Return (X, Y) of the center of cell containing provided text 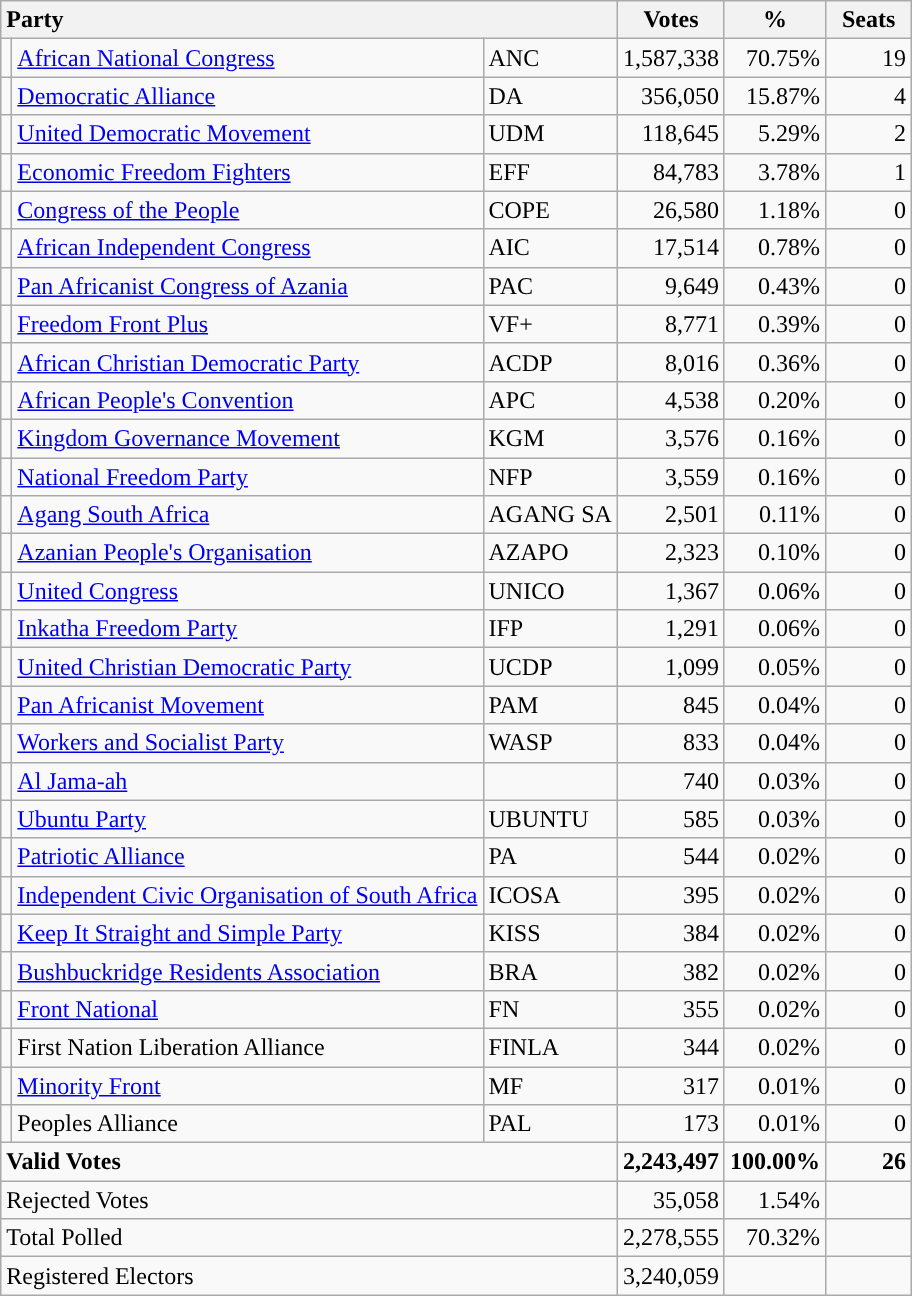
VF+ (550, 324)
0.43% (774, 286)
AIC (550, 248)
382 (670, 971)
United Christian Democratic Party (248, 667)
PAL (550, 1124)
African People's Convention (248, 400)
9,649 (670, 286)
1,099 (670, 667)
2,501 (670, 515)
118,645 (670, 134)
0.20% (774, 400)
19 (869, 58)
Rejected Votes (310, 1200)
Seats (869, 20)
Party (310, 20)
UDM (550, 134)
Democratic Alliance (248, 96)
173 (670, 1124)
ACDP (550, 362)
Patriotic Alliance (248, 857)
2,323 (670, 553)
African Christian Democratic Party (248, 362)
Freedom Front Plus (248, 324)
AZAPO (550, 553)
PAM (550, 705)
0.10% (774, 553)
0.11% (774, 515)
0.78% (774, 248)
United Congress (248, 591)
544 (670, 857)
PA (550, 857)
2,278,555 (670, 1238)
First Nation Liberation Alliance (248, 1047)
3.78% (774, 172)
Peoples Alliance (248, 1124)
4,538 (670, 400)
DA (550, 96)
IFP (550, 629)
Workers and Socialist Party (248, 743)
Pan Africanist Movement (248, 705)
Registered Electors (310, 1276)
Independent Civic Organisation of South Africa (248, 895)
1.18% (774, 210)
African National Congress (248, 58)
0.36% (774, 362)
Bushbuckridge Residents Association (248, 971)
Kingdom Governance Movement (248, 438)
Agang South Africa (248, 515)
26 (869, 1162)
Azanian People's Organisation (248, 553)
MF (550, 1085)
84,783 (670, 172)
% (774, 20)
3,559 (670, 477)
UNICO (550, 591)
Inkatha Freedom Party (248, 629)
833 (670, 743)
8,016 (670, 362)
0.39% (774, 324)
PAC (550, 286)
0.05% (774, 667)
1 (869, 172)
740 (670, 781)
ANC (550, 58)
1.54% (774, 1200)
1,367 (670, 591)
KISS (550, 933)
Minority Front (248, 1085)
APC (550, 400)
585 (670, 819)
70.32% (774, 1238)
NFP (550, 477)
1,587,338 (670, 58)
Total Polled (310, 1238)
344 (670, 1047)
1,291 (670, 629)
4 (869, 96)
Al Jama-ah (248, 781)
National Freedom Party (248, 477)
100.00% (774, 1162)
355 (670, 1009)
Pan Africanist Congress of Azania (248, 286)
384 (670, 933)
UBUNTU (550, 819)
3,240,059 (670, 1276)
ICOSA (550, 895)
COPE (550, 210)
317 (670, 1085)
Ubuntu Party (248, 819)
Front National (248, 1009)
17,514 (670, 248)
Congress of the People (248, 210)
African Independent Congress (248, 248)
356,050 (670, 96)
15.87% (774, 96)
2 (869, 134)
BRA (550, 971)
FN (550, 1009)
FINLA (550, 1047)
26,580 (670, 210)
Economic Freedom Fighters (248, 172)
EFF (550, 172)
5.29% (774, 134)
AGANG SA (550, 515)
Votes (670, 20)
UCDP (550, 667)
845 (670, 705)
United Democratic Movement (248, 134)
KGM (550, 438)
70.75% (774, 58)
Valid Votes (310, 1162)
395 (670, 895)
3,576 (670, 438)
WASP (550, 743)
8,771 (670, 324)
Keep It Straight and Simple Party (248, 933)
35,058 (670, 1200)
2,243,497 (670, 1162)
